Extract the (X, Y) coordinate from the center of the cell holding the provided text.  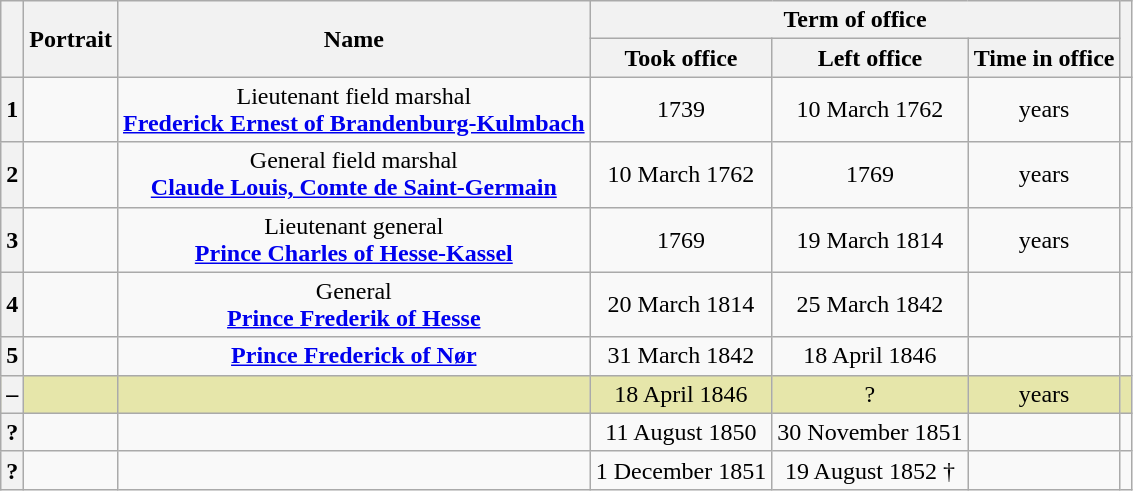
1 (12, 110)
11 August 1850 (681, 432)
25 March 1842 (870, 304)
Lieutenant field marshalFrederick Ernest of Brandenburg-Kulmbach (354, 110)
Lieutenant generalPrince Charles of Hesse-Kassel (354, 240)
Portrait (71, 39)
Took office (681, 58)
4 (12, 304)
30 November 1851 (870, 432)
– (12, 394)
19 August 1852 † (870, 470)
20 March 1814 (681, 304)
1739 (681, 110)
General field marshalClaude Louis, Comte de Saint-Germain (354, 174)
5 (12, 356)
3 (12, 240)
Left office (870, 58)
Name (354, 39)
Term of office (855, 20)
31 March 1842 (681, 356)
1 December 1851 (681, 470)
Prince Frederick of Nør (354, 356)
2 (12, 174)
GeneralPrince Frederik of Hesse (354, 304)
19 March 1814 (870, 240)
Time in office (1044, 58)
